Search for the cell housing the specified text and yield its [X, Y] center coordinate. 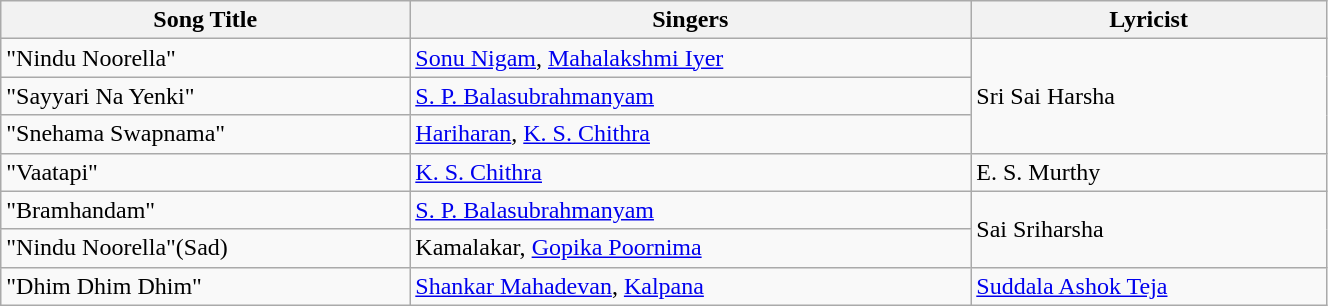
"Nindu Noorella"(Sad) [206, 248]
Suddala Ashok Teja [1149, 286]
Song Title [206, 20]
Sonu Nigam, Mahalakshmi Iyer [690, 58]
Singers [690, 20]
"Bramhandam" [206, 210]
Shankar Mahadevan, Kalpana [690, 286]
"Snehama Swapnama" [206, 134]
"Vaatapi" [206, 172]
"Nindu Noorella" [206, 58]
Lyricist [1149, 20]
Sri Sai Harsha [1149, 96]
K. S. Chithra [690, 172]
Kamalakar, Gopika Poornima [690, 248]
"Dhim Dhim Dhim" [206, 286]
Sai Sriharsha [1149, 229]
Hariharan, K. S. Chithra [690, 134]
E. S. Murthy [1149, 172]
"Sayyari Na Yenki" [206, 96]
